Scan for the cell matching the given text and deliver its (x, y) coordinate at center. 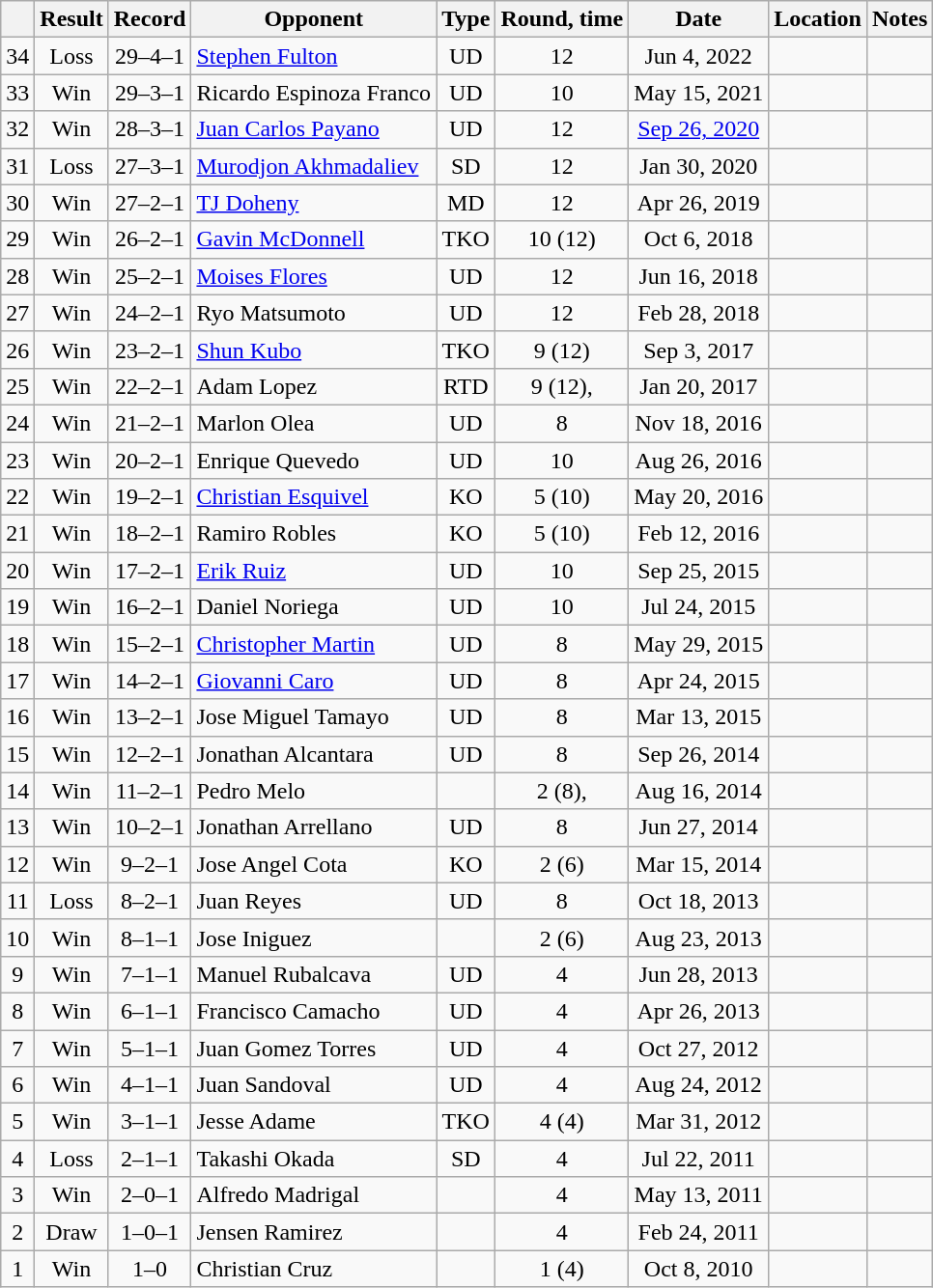
Gavin McDonnell (314, 239)
Feb 28, 2018 (699, 313)
Sep 26, 2014 (699, 754)
4 (4) (562, 1122)
1 (4) (562, 1269)
Jose Iniguez (314, 938)
MD (466, 203)
10 (12) (562, 239)
20–2–1 (150, 461)
Shun Kubo (314, 350)
Christian Esquivel (314, 497)
Sep 3, 2017 (699, 350)
9 (12), (562, 386)
Jan 20, 2017 (699, 386)
May 29, 2015 (699, 644)
Type (466, 19)
Feb 12, 2016 (699, 534)
15 (17, 754)
Pedro Melo (314, 791)
Oct 18, 2013 (699, 901)
23–2–1 (150, 350)
Takashi Okada (314, 1159)
Opponent (314, 19)
Feb 24, 2011 (699, 1232)
Notes (899, 19)
Oct 6, 2018 (699, 239)
27–2–1 (150, 203)
4–1–1 (150, 1085)
Nov 18, 2016 (699, 423)
Jul 22, 2011 (699, 1159)
May 13, 2011 (699, 1195)
1 (17, 1269)
15–2–1 (150, 644)
19 (17, 607)
Enrique Quevedo (314, 461)
Draw (71, 1232)
21 (17, 534)
Jonathan Alcantara (314, 754)
Jesse Adame (314, 1122)
Date (699, 19)
Juan Carlos Payano (314, 129)
Apr 26, 2019 (699, 203)
Aug 16, 2014 (699, 791)
Ramiro Robles (314, 534)
26 (17, 350)
25 (17, 386)
Marlon Olea (314, 423)
28–3–1 (150, 129)
21–2–1 (150, 423)
Manuel Rubalcava (314, 974)
6 (17, 1085)
Christopher Martin (314, 644)
17–2–1 (150, 571)
13–2–1 (150, 717)
17 (17, 681)
Alfredo Madrigal (314, 1195)
29–3–1 (150, 93)
Juan Sandoval (314, 1085)
27–3–1 (150, 166)
12–2–1 (150, 754)
Daniel Noriega (314, 607)
24 (17, 423)
27 (17, 313)
Mar 31, 2012 (699, 1122)
11 (17, 901)
Mar 15, 2014 (699, 864)
18–2–1 (150, 534)
Jul 24, 2015 (699, 607)
Jun 4, 2022 (699, 56)
2 (8), (562, 791)
Aug 23, 2013 (699, 938)
14–2–1 (150, 681)
Sep 26, 2020 (699, 129)
Ryo Matsumoto (314, 313)
May 20, 2016 (699, 497)
Jun 16, 2018 (699, 276)
Mar 13, 2015 (699, 717)
TJ Doheny (314, 203)
Jensen Ramirez (314, 1232)
5–1–1 (150, 1048)
34 (17, 56)
11–2–1 (150, 791)
13 (17, 827)
33 (17, 93)
16–2–1 (150, 607)
19–2–1 (150, 497)
Result (71, 19)
2–0–1 (150, 1195)
26–2–1 (150, 239)
29 (17, 239)
22–2–1 (150, 386)
3 (17, 1195)
16 (17, 717)
Adam Lopez (314, 386)
2–1–1 (150, 1159)
Jun 28, 2013 (699, 974)
8–2–1 (150, 901)
9 (17, 974)
28 (17, 276)
Round, time (562, 19)
Aug 24, 2012 (699, 1085)
8–1–1 (150, 938)
10–2–1 (150, 827)
Jonathan Arrellano (314, 827)
Sep 25, 2015 (699, 571)
22 (17, 497)
Stephen Fulton (314, 56)
May 15, 2021 (699, 93)
Aug 26, 2016 (699, 461)
Location (818, 19)
Jun 27, 2014 (699, 827)
7 (17, 1048)
Oct 27, 2012 (699, 1048)
5 (17, 1122)
31 (17, 166)
1–0 (150, 1269)
6–1–1 (150, 1011)
Jose Angel Cota (314, 864)
Erik Ruiz (314, 571)
Christian Cruz (314, 1269)
Giovanni Caro (314, 681)
18 (17, 644)
Juan Gomez Torres (314, 1048)
2 (17, 1232)
7–1–1 (150, 974)
Moises Flores (314, 276)
Juan Reyes (314, 901)
23 (17, 461)
Murodjon Akhmadaliev (314, 166)
25–2–1 (150, 276)
Apr 26, 2013 (699, 1011)
Apr 24, 2015 (699, 681)
9–2–1 (150, 864)
Record (150, 19)
RTD (466, 386)
14 (17, 791)
3–1–1 (150, 1122)
24–2–1 (150, 313)
1–0–1 (150, 1232)
20 (17, 571)
29–4–1 (150, 56)
32 (17, 129)
Ricardo Espinoza Franco (314, 93)
Jose Miguel Tamayo (314, 717)
30 (17, 203)
9 (12) (562, 350)
Francisco Camacho (314, 1011)
Oct 8, 2010 (699, 1269)
Jan 30, 2020 (699, 166)
